Return (X, Y) of the center of cell containing provided text 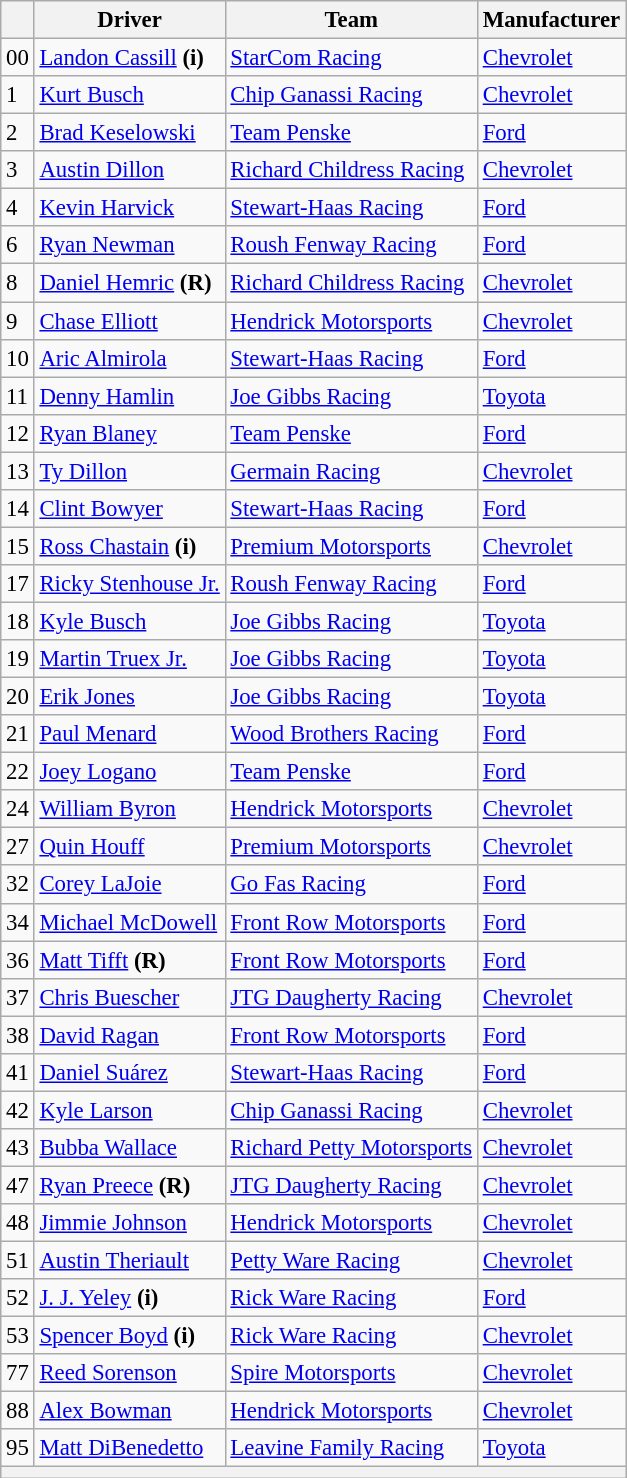
51 (18, 1261)
Spire Motorsports (351, 1373)
Go Fas Racing (351, 885)
Richard Petty Motorsports (351, 1148)
12 (18, 433)
Spencer Boyd (i) (130, 1336)
8 (18, 283)
Martin Truex Jr. (130, 659)
Germain Racing (351, 471)
Ricky Stenhouse Jr. (130, 584)
Jimmie Johnson (130, 1223)
Petty Ware Racing (351, 1261)
Landon Cassill (i) (130, 58)
Ross Chastain (i) (130, 546)
52 (18, 1298)
53 (18, 1336)
Kurt Busch (130, 95)
Leavine Family Racing (351, 1449)
Matt Tifft (R) (130, 960)
10 (18, 358)
32 (18, 885)
15 (18, 546)
Team (351, 20)
Paul Menard (130, 734)
77 (18, 1373)
Ryan Newman (130, 245)
Aric Almirola (130, 358)
Manufacturer (551, 20)
24 (18, 809)
11 (18, 396)
3 (18, 170)
1 (18, 95)
95 (18, 1449)
20 (18, 697)
Michael McDowell (130, 922)
Joey Logano (130, 772)
Kyle Busch (130, 621)
36 (18, 960)
Daniel Hemric (R) (130, 283)
27 (18, 847)
Erik Jones (130, 697)
Denny Hamlin (130, 396)
William Byron (130, 809)
David Ragan (130, 1035)
37 (18, 997)
Driver (130, 20)
14 (18, 509)
Reed Sorenson (130, 1373)
Kyle Larson (130, 1110)
2 (18, 133)
9 (18, 321)
48 (18, 1223)
Kevin Harvick (130, 208)
41 (18, 1073)
38 (18, 1035)
Chris Buescher (130, 997)
Wood Brothers Racing (351, 734)
42 (18, 1110)
Ty Dillon (130, 471)
StarCom Racing (351, 58)
00 (18, 58)
Austin Dillon (130, 170)
Corey LaJoie (130, 885)
Austin Theriault (130, 1261)
43 (18, 1148)
Brad Keselowski (130, 133)
J. J. Yeley (i) (130, 1298)
Bubba Wallace (130, 1148)
Ryan Preece (R) (130, 1185)
18 (18, 621)
Chase Elliott (130, 321)
17 (18, 584)
22 (18, 772)
Alex Bowman (130, 1411)
Ryan Blaney (130, 433)
19 (18, 659)
Daniel Suárez (130, 1073)
Quin Houff (130, 847)
Matt DiBenedetto (130, 1449)
34 (18, 922)
47 (18, 1185)
13 (18, 471)
4 (18, 208)
88 (18, 1411)
6 (18, 245)
21 (18, 734)
Clint Bowyer (130, 509)
